Extract the (x, y) coordinate from the center of the cell holding the provided text.  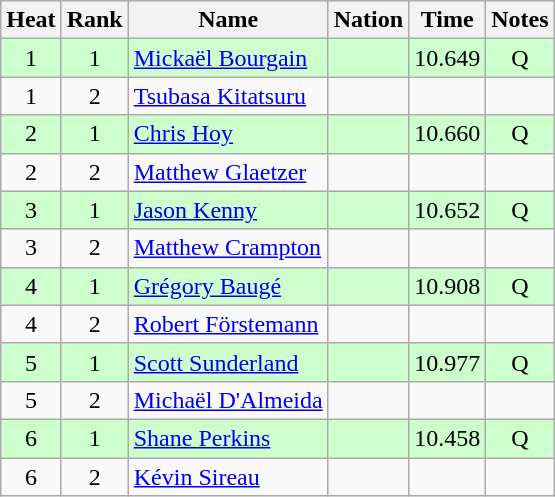
Mickaël Bourgain (228, 58)
10.977 (448, 362)
Grégory Baugé (228, 286)
10.652 (448, 210)
Notes (520, 20)
Robert Förstemann (228, 324)
Nation (368, 20)
10.458 (448, 438)
Heat (31, 20)
Kévin Sireau (228, 477)
Chris Hoy (228, 134)
Tsubasa Kitatsuru (228, 96)
10.660 (448, 134)
Matthew Crampton (228, 248)
Jason Kenny (228, 210)
10.649 (448, 58)
Shane Perkins (228, 438)
Name (228, 20)
Michaël D'Almeida (228, 400)
Scott Sunderland (228, 362)
Time (448, 20)
10.908 (448, 286)
Rank (94, 20)
Matthew Glaetzer (228, 172)
